Locate the cell with the specified text and output its (x, y) center coordinate. 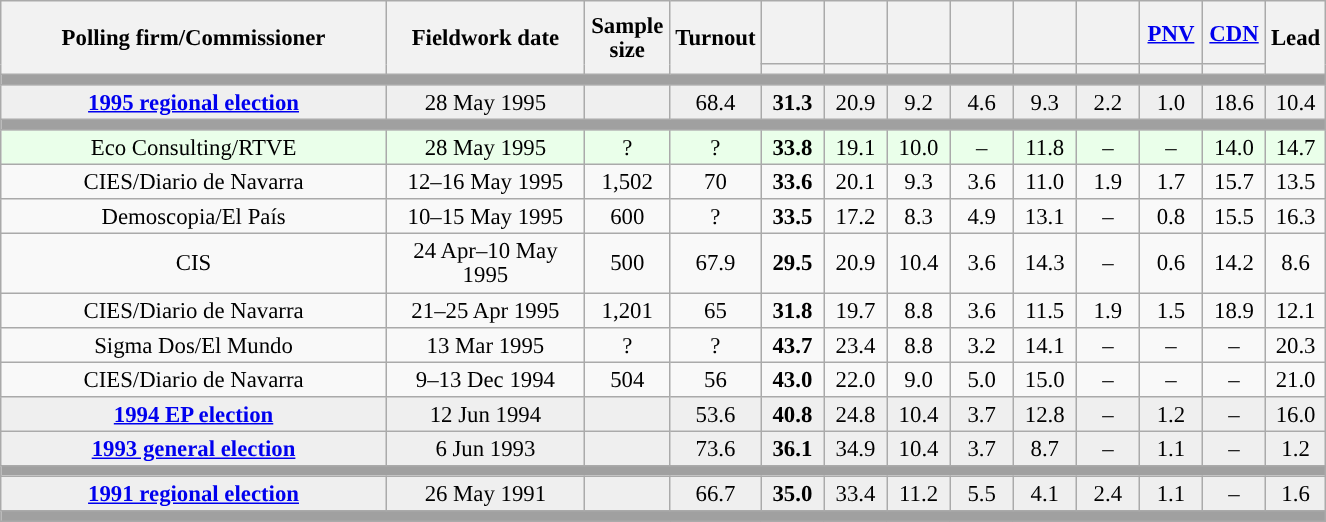
0.6 (1170, 264)
22.0 (856, 380)
18.6 (1234, 102)
12.1 (1296, 310)
31.3 (792, 102)
13.5 (1296, 182)
11.0 (1044, 182)
40.8 (792, 414)
PNV (1170, 32)
19.1 (856, 148)
Turnout (716, 38)
65 (716, 310)
66.7 (716, 494)
8.7 (1044, 448)
4.1 (1044, 494)
24 Apr–10 May 1995 (485, 264)
Lead (1296, 38)
1.7 (1170, 182)
1993 general election (194, 448)
26 May 1991 (485, 494)
68.4 (716, 102)
14.0 (1234, 148)
14.2 (1234, 264)
33.8 (792, 148)
33.6 (792, 182)
20.1 (856, 182)
1991 regional election (194, 494)
9.2 (918, 102)
1994 EP election (194, 414)
1,201 (627, 310)
1.0 (1170, 102)
73.6 (716, 448)
Fieldwork date (485, 38)
21–25 Apr 1995 (485, 310)
16.0 (1296, 414)
2.4 (1108, 494)
18.9 (1234, 310)
12 Jun 1994 (485, 414)
14.1 (1044, 344)
500 (627, 264)
31.8 (792, 310)
5.0 (982, 380)
1995 regional election (194, 102)
504 (627, 380)
15.7 (1234, 182)
11.2 (918, 494)
20.3 (1296, 344)
4.6 (982, 102)
9–13 Dec 1994 (485, 380)
Polling firm/Commissioner (194, 38)
10.0 (918, 148)
12.8 (1044, 414)
29.5 (792, 264)
43.0 (792, 380)
67.9 (716, 264)
8.3 (918, 218)
15.0 (1044, 380)
1.6 (1296, 494)
5.5 (982, 494)
21.0 (1296, 380)
13.1 (1044, 218)
1,502 (627, 182)
35.0 (792, 494)
24.8 (856, 414)
9.0 (918, 380)
16.3 (1296, 218)
33.4 (856, 494)
36.1 (792, 448)
Eco Consulting/RTVE (194, 148)
11.5 (1044, 310)
14.7 (1296, 148)
3.2 (982, 344)
10–15 May 1995 (485, 218)
CIS (194, 264)
2.2 (1108, 102)
CDN (1234, 32)
43.7 (792, 344)
12–16 May 1995 (485, 182)
8.6 (1296, 264)
Demoscopia/El País (194, 218)
34.9 (856, 448)
17.2 (856, 218)
Sigma Dos/El Mundo (194, 344)
6 Jun 1993 (485, 448)
13 Mar 1995 (485, 344)
11.8 (1044, 148)
19.7 (856, 310)
Sample size (627, 38)
53.6 (716, 414)
4.9 (982, 218)
70 (716, 182)
0.8 (1170, 218)
15.5 (1234, 218)
33.5 (792, 218)
23.4 (856, 344)
14.3 (1044, 264)
600 (627, 218)
1.5 (1170, 310)
56 (716, 380)
